Identify which cell holds the provided text, then report its [X, Y] central coordinate. 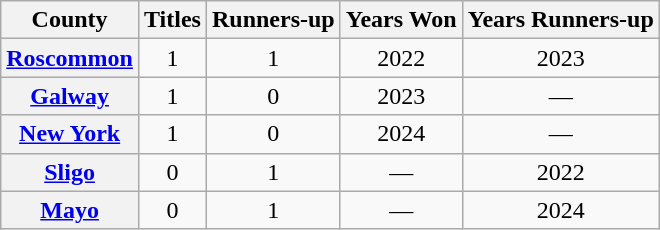
Roscommon [70, 58]
Sligo [70, 172]
Runners-up [273, 20]
County [70, 20]
Years Runners-up [560, 20]
Years Won [401, 20]
Galway [70, 96]
Mayo [70, 210]
New York [70, 134]
Titles [172, 20]
